Determine the [x, y] coordinate at the center of the cell enclosing the given text.  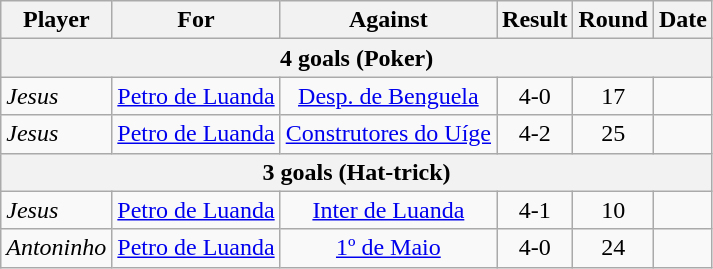
24 [613, 248]
4-2 [535, 134]
Round [613, 20]
Construtores do Uíge [388, 134]
4 goals (Poker) [357, 58]
1º de Maio [388, 248]
3 goals (Hat-trick) [357, 172]
Result [535, 20]
Inter de Luanda [388, 210]
Antoninho [56, 248]
For [196, 20]
25 [613, 134]
Against [388, 20]
4-1 [535, 210]
Desp. de Benguela [388, 96]
Date [682, 20]
10 [613, 210]
17 [613, 96]
Player [56, 20]
